Detect which cell encompasses the target text, then output its (X, Y) center coordinate. 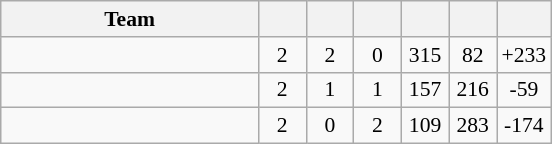
315 (425, 55)
+233 (524, 55)
-174 (524, 126)
82 (473, 55)
-59 (524, 90)
157 (425, 90)
109 (425, 126)
216 (473, 90)
Team (130, 19)
283 (473, 126)
